Output the (x, y) coordinate of the center of the cell containing the given text.  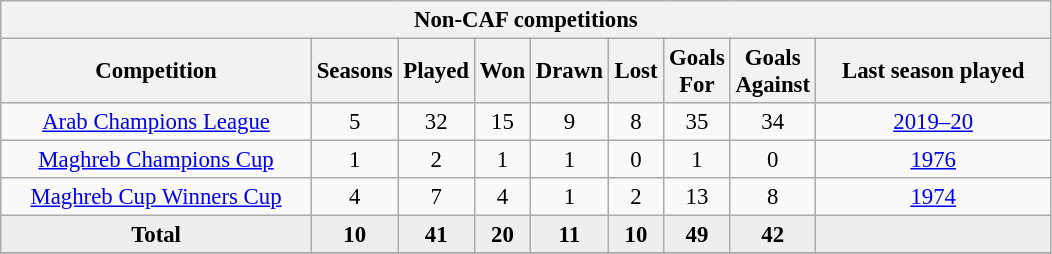
11 (570, 235)
Goals For (697, 72)
Last season played (933, 72)
15 (502, 122)
20 (502, 235)
Played (436, 72)
Non-CAF competitions (526, 20)
35 (697, 122)
2019–20 (933, 122)
9 (570, 122)
34 (772, 122)
32 (436, 122)
5 (354, 122)
Arab Champions League (156, 122)
13 (697, 197)
Maghreb Champions Cup (156, 160)
1976 (933, 160)
Seasons (354, 72)
Goals Against (772, 72)
Total (156, 235)
Won (502, 72)
Drawn (570, 72)
1974 (933, 197)
7 (436, 197)
42 (772, 235)
41 (436, 235)
Lost (636, 72)
Competition (156, 72)
Maghreb Cup Winners Cup (156, 197)
49 (697, 235)
